Provide the (X, Y) coordinate of the cell's center where the given text is located.  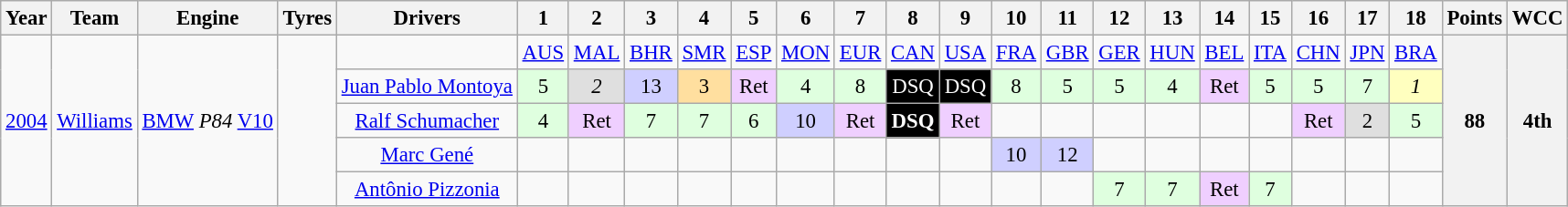
JPN (1367, 53)
2004 (26, 121)
MON (806, 53)
BEL (1224, 53)
11 (1067, 18)
CHN (1318, 53)
4th (1537, 121)
14 (1224, 18)
ESP (754, 53)
Antônio Pizzonia (427, 190)
MAL (596, 53)
GER (1119, 53)
WCC (1537, 18)
AUS (543, 53)
17 (1367, 18)
Drivers (427, 18)
Year (26, 18)
Points (1475, 18)
16 (1318, 18)
BRA (1416, 53)
15 (1270, 18)
Engine (207, 18)
SMR (704, 53)
FRA (1016, 53)
BMW P84 V10 (207, 121)
GBR (1067, 53)
9 (965, 18)
CAN (914, 53)
Marc Gené (427, 155)
Ralf Schumacher (427, 121)
88 (1475, 121)
18 (1416, 18)
ITA (1270, 53)
BHR (651, 53)
Williams (95, 121)
Juan Pablo Montoya (427, 87)
Tyres (307, 18)
USA (965, 53)
EUR (860, 53)
Team (95, 18)
HUN (1172, 53)
